Capture the cell that displays the provided text and extract its [x, y] central coordinate. 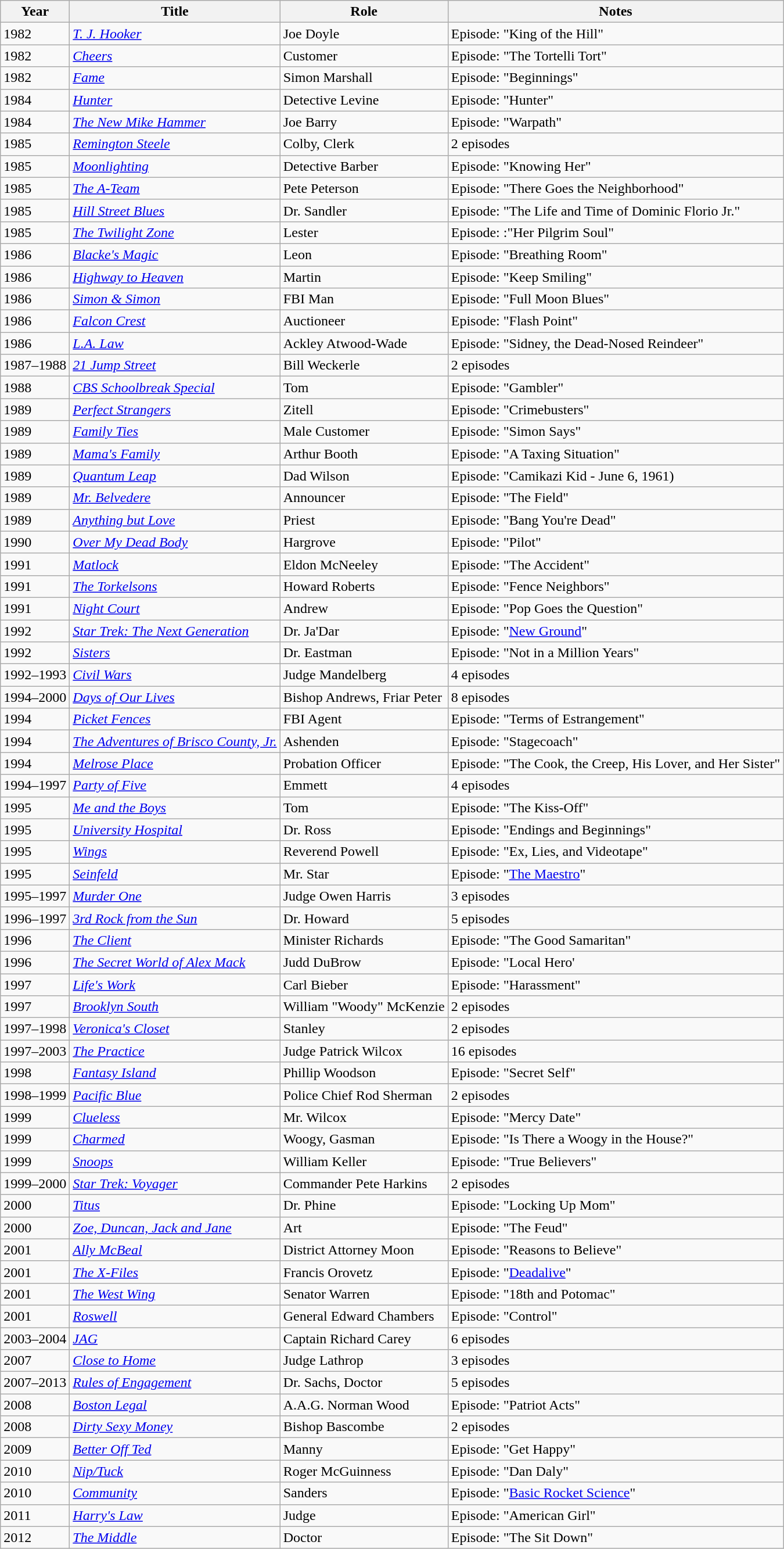
Seinfeld [175, 874]
Murder One [175, 896]
2012 [35, 1537]
1987–1988 [35, 365]
Colby, Clerk [364, 144]
Announcer [364, 498]
Wings [175, 852]
Episode: "Flash Point" [616, 321]
Judge Mandelberg [364, 675]
6 episodes [616, 1338]
Clueless [175, 1117]
Judge Owen Harris [364, 896]
Episode: "Harassment" [616, 985]
District Attorney Moon [364, 1250]
Episode: "Gambler" [616, 388]
Mama's Family [175, 454]
Woogy, Gasman [364, 1139]
Dr. Ross [364, 830]
Dr. Howard [364, 918]
Simon Marshall [364, 78]
1994–2000 [35, 697]
Manny [364, 1449]
Episode: "Terms of Estrangement" [616, 719]
1995–1997 [35, 896]
Art [364, 1228]
Joe Barry [364, 122]
Episode: "The Cook, the Creep, His Lover, and Her Sister" [616, 763]
Falcon Crest [175, 321]
Episode: "Ex, Lies, and Videotape" [616, 852]
Brooklyn South [175, 1007]
16 episodes [616, 1051]
Episode: "Dan Daly" [616, 1471]
Blacke's Magic [175, 254]
Senator Warren [364, 1294]
1998 [35, 1073]
Me and the Boys [175, 808]
Charmed [175, 1139]
Francis Orovetz [364, 1272]
Role [364, 12]
Arthur Booth [364, 454]
Episode: "Local Hero' [616, 962]
Episode: "Not in a Million Years" [616, 653]
Mr. Star [364, 874]
Fame [175, 78]
Snoops [175, 1161]
FBI Man [364, 299]
Probation Officer [364, 763]
Dirty Sexy Money [175, 1427]
1997–1998 [35, 1029]
2003–2004 [35, 1338]
Harry's Law [175, 1515]
Episode: "Locking Up Mom" [616, 1206]
Ackley Atwood-Wade [364, 343]
Doctor [364, 1537]
Episode: "Keep Smiling" [616, 277]
Boston Legal [175, 1405]
Detective Barber [364, 166]
Family Ties [175, 432]
2011 [35, 1515]
Titus [175, 1206]
Dr. Eastman [364, 653]
Episode: "Pilot" [616, 542]
1996–1997 [35, 918]
Judge Patrick Wilcox [364, 1051]
The Secret World of Alex Mack [175, 962]
Anything but Love [175, 520]
Episode: "There Goes the Neighborhood" [616, 188]
Episode: "Pop Goes the Question" [616, 608]
Episode: "Patriot Acts" [616, 1405]
Veronica's Closet [175, 1029]
Episode: "Mercy Date" [616, 1117]
Customer [364, 56]
Judge [364, 1515]
Episode: "Endings and Beginnings" [616, 830]
Title [175, 12]
Detective Levine [364, 100]
Bishop Andrews, Friar Peter [364, 697]
Auctioneer [364, 321]
Judd DuBrow [364, 962]
1998–1999 [35, 1095]
Phillip Woodson [364, 1073]
Better Off Ted [175, 1449]
Sisters [175, 653]
Episode: "18th and Potomac" [616, 1294]
General Edward Chambers [364, 1316]
William Keller [364, 1161]
Martin [364, 277]
Civil Wars [175, 675]
Episode: "A Taxing Situation" [616, 454]
Sanders [364, 1493]
Episode: :"Her Pilgrim Soul" [616, 232]
Episode: "The Field" [616, 498]
Episode: "Full Moon Blues" [616, 299]
T. J. Hooker [175, 34]
Mr. Wilcox [364, 1117]
University Hospital [175, 830]
Episode: "Beginnings" [616, 78]
The Twilight Zone [175, 232]
2007 [35, 1361]
Picket Fences [175, 719]
Episode: "Fence Neighbors" [616, 586]
Matlock [175, 564]
Cheers [175, 56]
L.A. Law [175, 343]
Ally McBeal [175, 1250]
Fantasy Island [175, 1073]
CBS Schoolbreak Special [175, 388]
Hill Street Blues [175, 210]
Minister Richards [364, 940]
The West Wing [175, 1294]
Stanley [364, 1029]
Star Trek: Voyager [175, 1184]
Episode: "The Good Samaritan" [616, 940]
Roger McGuinness [364, 1471]
Rules of Engagement [175, 1383]
Roswell [175, 1316]
Episode: "Sidney, the Dead-Nosed Reindeer" [616, 343]
Emmett [364, 786]
Episode: "Bang You're Dead" [616, 520]
Male Customer [364, 432]
1994–1997 [35, 786]
1999–2000 [35, 1184]
1988 [35, 388]
Episode: "The Sit Down" [616, 1537]
Dr. Sachs, Doctor [364, 1383]
Highway to Heaven [175, 277]
Ashenden [364, 741]
Episode: "Secret Self" [616, 1073]
Melrose Place [175, 763]
1997–2003 [35, 1051]
Episode: "American Girl" [616, 1515]
Eldon McNeeley [364, 564]
Night Court [175, 608]
Episode: "New Ground" [616, 630]
3rd Rock from the Sun [175, 918]
Episode: "Get Happy" [616, 1449]
Episode: "The Kiss-Off" [616, 808]
1992–1993 [35, 675]
Remington Steele [175, 144]
The Adventures of Brisco County, Jr. [175, 741]
The Practice [175, 1051]
Year [35, 12]
The A-Team [175, 188]
Mr. Belvedere [175, 498]
Party of Five [175, 786]
Pete Peterson [364, 188]
The New Mike Hammer [175, 122]
Episode: "King of the Hill" [616, 34]
Episode: "The Accident" [616, 564]
Episode: "Reasons to Believe" [616, 1250]
Episode: "Basic Rocket Science" [616, 1493]
Episode: "Control" [616, 1316]
Episode: "Stagecoach" [616, 741]
Episode: "The Tortelli Tort" [616, 56]
Episode: "Camikazi Kid - June 6, 1961) [616, 476]
Hunter [175, 100]
JAG [175, 1338]
Bill Weckerle [364, 365]
Days of Our Lives [175, 697]
Howard Roberts [364, 586]
Episode: "Crimebusters" [616, 410]
Pacific Blue [175, 1095]
2007–2013 [35, 1383]
Episode: "True Believers" [616, 1161]
Notes [616, 12]
Judge Lathrop [364, 1361]
Simon & Simon [175, 299]
Bishop Bascombe [364, 1427]
Episode: "Breathing Room" [616, 254]
Zoe, Duncan, Jack and Jane [175, 1228]
Episode: "The Life and Time of Dominic Florio Jr." [616, 210]
Episode: "Knowing Her" [616, 166]
Episode: "Simon Says" [616, 432]
The X-Files [175, 1272]
Andrew [364, 608]
Quantum Leap [175, 476]
Captain Richard Carey [364, 1338]
Dr. Phine [364, 1206]
Community [175, 1493]
Episode: "The Maestro" [616, 874]
Reverend Powell [364, 852]
Episode: "Is There a Woogy in the House?" [616, 1139]
8 episodes [616, 697]
The Middle [175, 1537]
Lester [364, 232]
Star Trek: The Next Generation [175, 630]
Commander Pete Harkins [364, 1184]
Close to Home [175, 1361]
Episode: "The Feud" [616, 1228]
Zitell [364, 410]
Nip/Tuck [175, 1471]
2009 [35, 1449]
William "Woody" McKenzie [364, 1007]
Hargrove [364, 542]
Over My Dead Body [175, 542]
Dr. Sandler [364, 210]
Joe Doyle [364, 34]
Carl Bieber [364, 985]
Episode: "Warpath" [616, 122]
The Client [175, 940]
Police Chief Rod Sherman [364, 1095]
Episode: "Hunter" [616, 100]
Priest [364, 520]
Dad Wilson [364, 476]
Episode: "Deadalive" [616, 1272]
FBI Agent [364, 719]
Moonlighting [175, 166]
The Torkelsons [175, 586]
Leon [364, 254]
Dr. Ja'Dar [364, 630]
Life's Work [175, 985]
1990 [35, 542]
Perfect Strangers [175, 410]
A.A.G. Norman Wood [364, 1405]
21 Jump Street [175, 365]
